Return the (x, y) coordinate for the center point of the cell that contains the specified text.  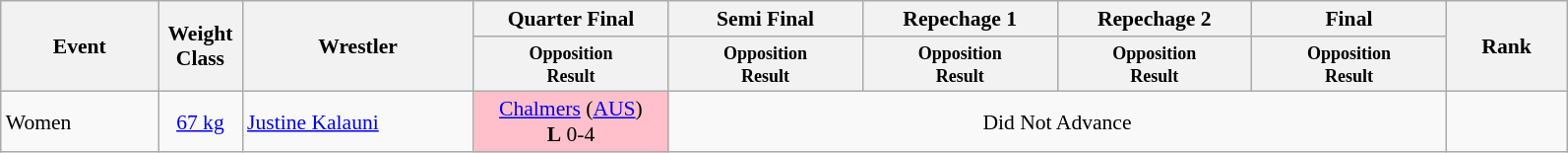
Repechage 1 (960, 19)
Did Not Advance (1057, 122)
Rank (1506, 46)
Justine Kalauni (358, 122)
WeightClass (201, 46)
Quarter Final (571, 19)
Repechage 2 (1155, 19)
Event (80, 46)
Semi Final (766, 19)
67 kg (201, 122)
Women (80, 122)
Chalmers (AUS)L 0-4 (571, 122)
Final (1349, 19)
Wrestler (358, 46)
